Scan for the cell matching the given text and deliver its (X, Y) coordinate at center. 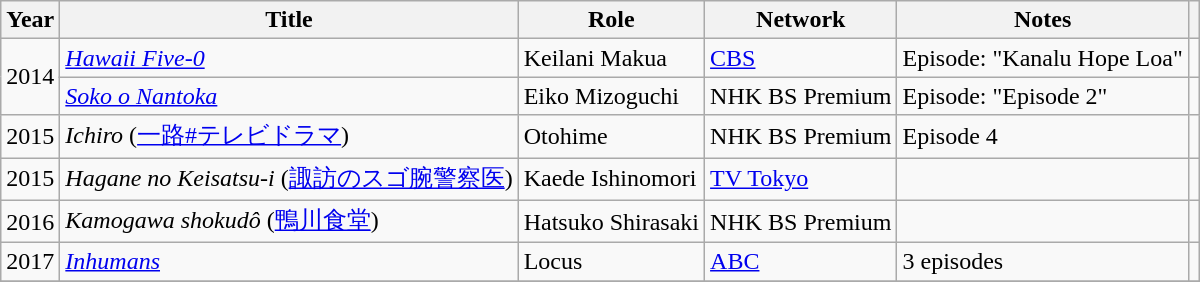
Hatsuko Shirasaki (611, 222)
Kaede Ishinomori (611, 180)
Episode 4 (1042, 136)
Inhumans (289, 262)
Otohime (611, 136)
Role (611, 20)
TV Tokyo (801, 180)
Year (30, 20)
CBS (801, 58)
Keilani Makua (611, 58)
Network (801, 20)
Notes (1042, 20)
Locus (611, 262)
Episode: "Episode 2" (1042, 96)
ABC (801, 262)
Ichiro (一路#テレビドラマ) (289, 136)
Hagane no Keisatsu-i (諏訪のスゴ腕警察医) (289, 180)
Kamogawa shokudô (鴨川食堂) (289, 222)
Eiko Mizoguchi (611, 96)
2016 (30, 222)
3 episodes (1042, 262)
Episode: "Kanalu Hope Loa" (1042, 58)
Soko o Nantoka (289, 96)
2014 (30, 77)
Hawaii Five-0 (289, 58)
2017 (30, 262)
Title (289, 20)
